Detect which cell encompasses the target text, then output its [X, Y] center coordinate. 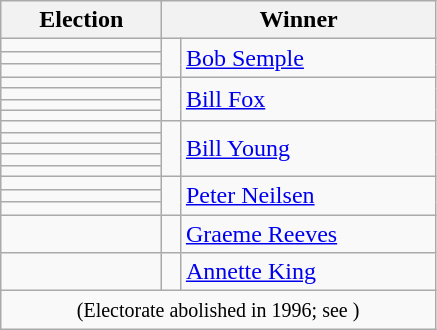
Bill Young [308, 148]
Peter Neilsen [308, 195]
(Electorate abolished in 1996; see ) [218, 310]
Annette King [308, 272]
Bob Semple [308, 58]
Election [82, 20]
Graeme Reeves [308, 233]
Bill Fox [308, 99]
Winner [299, 20]
